Provide the (X, Y) coordinate of the cell's center where the given text is located.  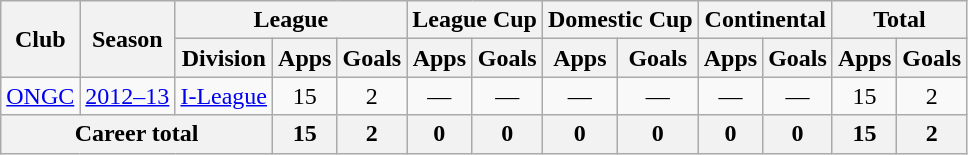
Continental (765, 20)
Division (224, 58)
I-League (224, 96)
Club (40, 39)
Career total (137, 134)
Season (128, 39)
ONGC (40, 96)
Domestic Cup (620, 20)
League Cup (475, 20)
Total (899, 20)
2012–13 (128, 96)
League (291, 20)
